Provide the [x, y] coordinate of the cell's center where the given text is located.  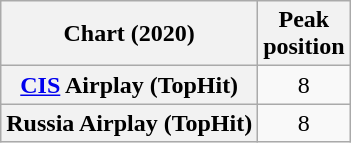
CIS Airplay (TopHit) [130, 85]
Chart (2020) [130, 34]
Peakposition [304, 34]
Russia Airplay (TopHit) [130, 123]
